Return the [X, Y] coordinate for the center point of the cell that contains the specified text.  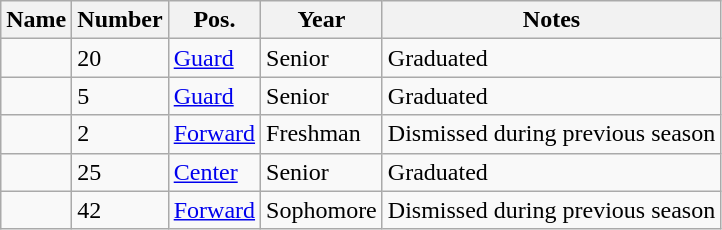
Name [36, 20]
Pos. [214, 20]
Number [120, 20]
5 [120, 96]
Center [214, 172]
Sophomore [322, 210]
2 [120, 134]
25 [120, 172]
Notes [551, 20]
42 [120, 210]
Freshman [322, 134]
20 [120, 58]
Year [322, 20]
